Provide the [X, Y] coordinate of the cell's center where the given text is located.  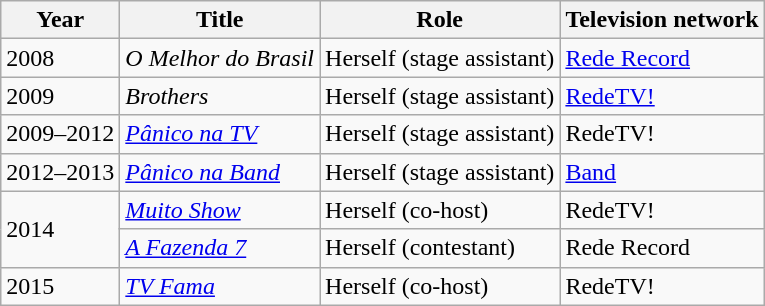
O Melhor do Brasil [220, 58]
2008 [60, 58]
Role [440, 20]
Band [662, 172]
2012–2013 [60, 172]
Television network [662, 20]
2014 [60, 229]
Muito Show [220, 210]
A Fazenda 7 [220, 248]
Brothers [220, 96]
Pânico na TV [220, 134]
2009–2012 [60, 134]
Title [220, 20]
2015 [60, 286]
Herself (contestant) [440, 248]
Year [60, 20]
Pânico na Band [220, 172]
TV Fama [220, 286]
2009 [60, 96]
